Detect which cell encompasses the target text, then output its (X, Y) center coordinate. 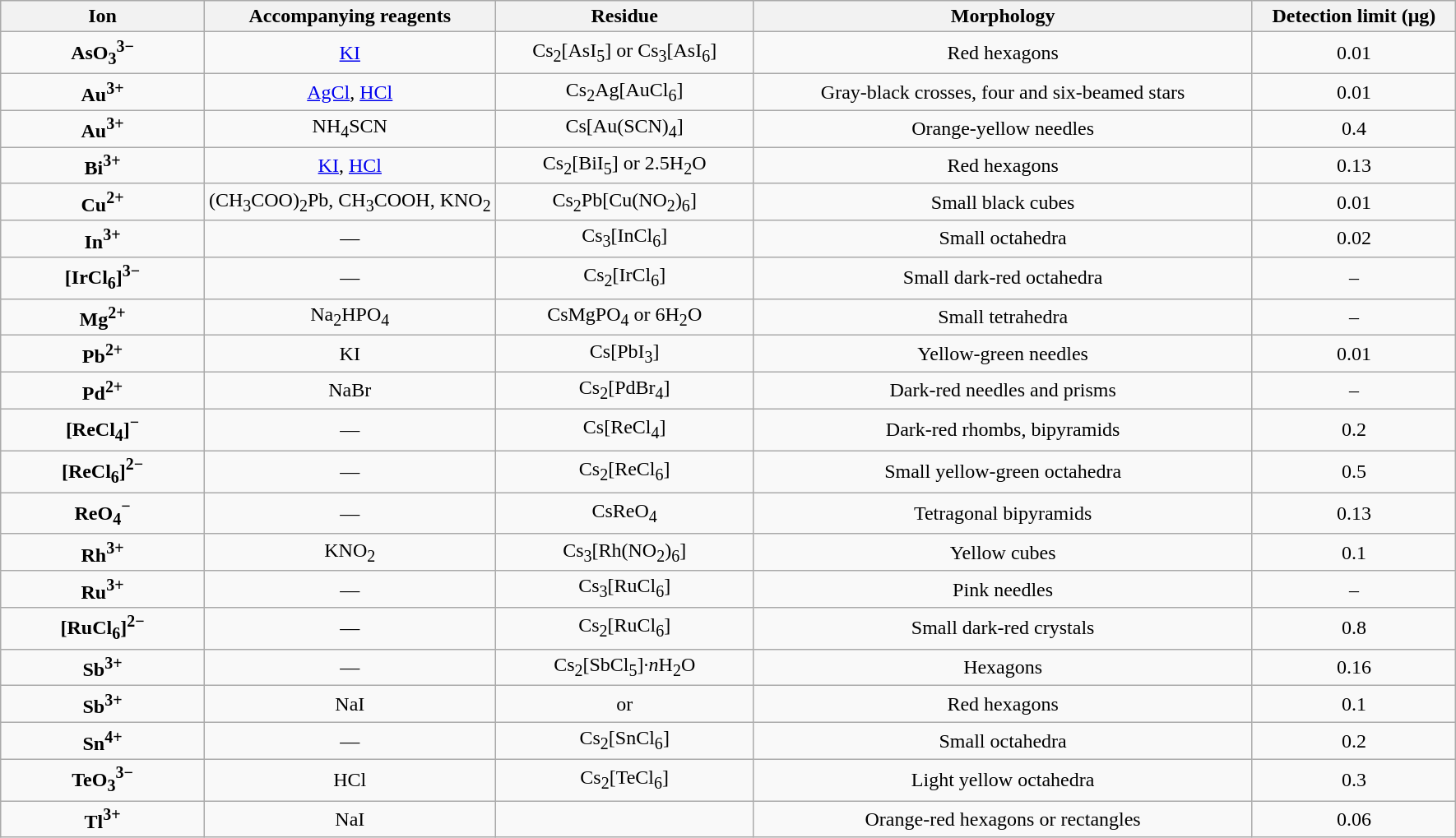
Bi3+ (103, 166)
[RuCl6]2− (103, 628)
Mg2+ (103, 317)
Cs2[SbCl5]·nH2O (624, 668)
Pb2+ (103, 354)
0.5 (1354, 472)
Yellow-green needles (1003, 354)
Cs3[Rh(NO2)6] (624, 553)
Na2HPO4 (350, 317)
Cs[Au(SCN)4] (624, 128)
Cs[PbI3] (624, 354)
0.02 (1354, 238)
(CH3COO)2Pb, CH3COOH, KNO2 (350, 202)
Pink needles (1003, 589)
Tetragonal bipyramids (1003, 513)
Accompanying reagents (350, 16)
NaBr (350, 390)
0.8 (1354, 628)
0.16 (1354, 668)
Ion (103, 16)
Dark-red needles and prisms (1003, 390)
In3+ (103, 238)
Dark-red rhombs, bipyramids (1003, 429)
0.06 (1354, 819)
Cs[ReCl4] (624, 429)
0.3 (1354, 780)
Yellow cubes (1003, 553)
Cs2[PdBr4] (624, 390)
Small dark-red crystals (1003, 628)
Morphology (1003, 16)
Tl3+ (103, 819)
Cs3[RuCl6] (624, 589)
Hexagons (1003, 668)
[ReCl4]− (103, 429)
CsMgPO4 or 6H2O (624, 317)
Orange-red hexagons or rectangles (1003, 819)
Pd2+ (103, 390)
Cs2[BiI5] or 2.5H2O (624, 166)
TeO33− (103, 780)
Cs2Pb[Cu(NO2)6] (624, 202)
0.4 (1354, 128)
Orange-yellow needles (1003, 128)
Cu2+ (103, 202)
Cs2[IrCl6] (624, 278)
Small dark-red octahedra (1003, 278)
Residue (624, 16)
Cs2[TeCl6] (624, 780)
Light yellow octahedra (1003, 780)
HCl (350, 780)
Gray-black crosses, four and six-beamed stars (1003, 92)
KNO2 (350, 553)
Detection limit (μg) (1354, 16)
Cs2[ReCl6] (624, 472)
Cs2[AsI5] or Cs3[AsI6] (624, 53)
Small yellow-green octahedra (1003, 472)
Small black cubes (1003, 202)
AgCl, HCl (350, 92)
ReO4− (103, 513)
CsReO4 (624, 513)
[ReCl6]2− (103, 472)
Rh3+ (103, 553)
KI, HCl (350, 166)
Cs2Ag[AuCl6] (624, 92)
Small tetrahedra (1003, 317)
Sn4+ (103, 740)
NH4SCN (350, 128)
AsO33− (103, 53)
or (624, 704)
Cs2[RuCl6] (624, 628)
Cs3[InCl6] (624, 238)
Cs2[SnCl6] (624, 740)
[IrCl6]3− (103, 278)
Ru3+ (103, 589)
